Pinpoint the cell where the given text exists, returning its (X, Y) midpoint coordinate. 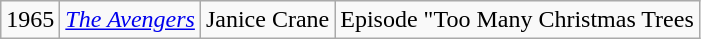
The Avengers (130, 20)
1965 (30, 20)
Episode "Too Many Christmas Trees (518, 20)
Janice Crane (267, 20)
